Return [X, Y] of the center of cell containing provided text 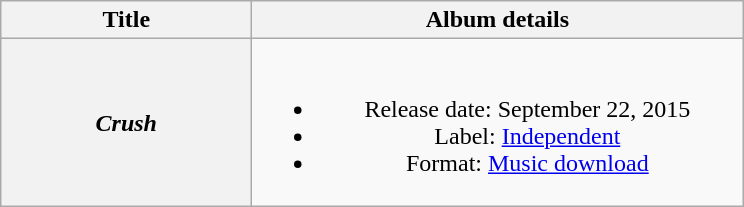
Crush [126, 122]
Title [126, 20]
Release date: September 22, 2015Label: IndependentFormat: Music download [498, 122]
Album details [498, 20]
